Identify which cell holds the provided text, then report its (x, y) central coordinate. 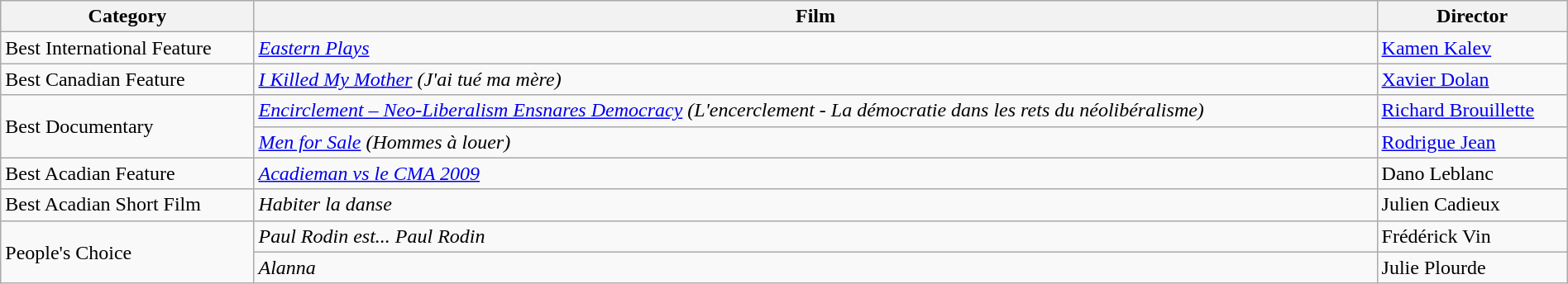
Richard Brouillette (1472, 111)
Xavier Dolan (1472, 79)
I Killed My Mother (J'ai tué ma mère) (815, 79)
Director (1472, 17)
Best Documentary (127, 126)
Julie Plourde (1472, 267)
People's Choice (127, 252)
Encirclement – Neo-Liberalism Ensnares Democracy (L'encerclement - La démocratie dans les rets du néolibéralisme) (815, 111)
Paul Rodin est... Paul Rodin (815, 236)
Eastern Plays (815, 48)
Best International Feature (127, 48)
Frédérick Vin (1472, 236)
Men for Sale (Hommes à louer) (815, 142)
Film (815, 17)
Dano Leblanc (1472, 173)
Julien Cadieux (1472, 205)
Best Acadian Feature (127, 173)
Category (127, 17)
Habiter la danse (815, 205)
Acadieman vs le CMA 2009 (815, 173)
Rodrigue Jean (1472, 142)
Alanna (815, 267)
Best Canadian Feature (127, 79)
Kamen Kalev (1472, 48)
Best Acadian Short Film (127, 205)
